Detect which cell encompasses the target text, then output its [X, Y] center coordinate. 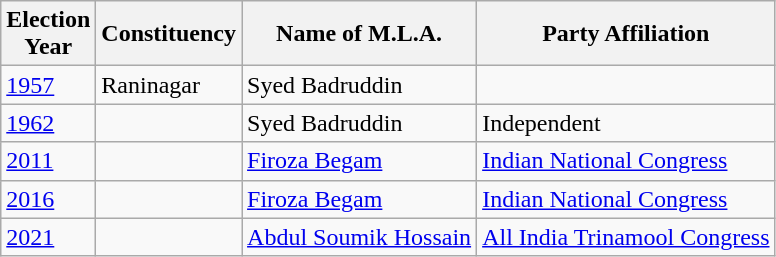
Election Year [48, 34]
All India Trinamool Congress [626, 237]
2011 [48, 161]
Abdul Soumik Hossain [360, 237]
2016 [48, 199]
2021 [48, 237]
Party Affiliation [626, 34]
1957 [48, 85]
Constituency [169, 34]
Name of M.L.A. [360, 34]
Raninagar [169, 85]
Independent [626, 123]
1962 [48, 123]
